Output the (X, Y) coordinate of the center of the cell containing the given text.  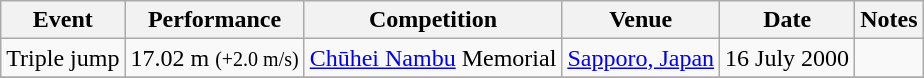
Sapporo, Japan (641, 58)
Chūhei Nambu Memorial (433, 58)
Performance (214, 20)
17.02 m (+2.0 m/s) (214, 58)
Triple jump (63, 58)
16 July 2000 (788, 58)
Venue (641, 20)
Notes (889, 20)
Competition (433, 20)
Event (63, 20)
Date (788, 20)
